Detect which cell encompasses the target text, then output its [x, y] center coordinate. 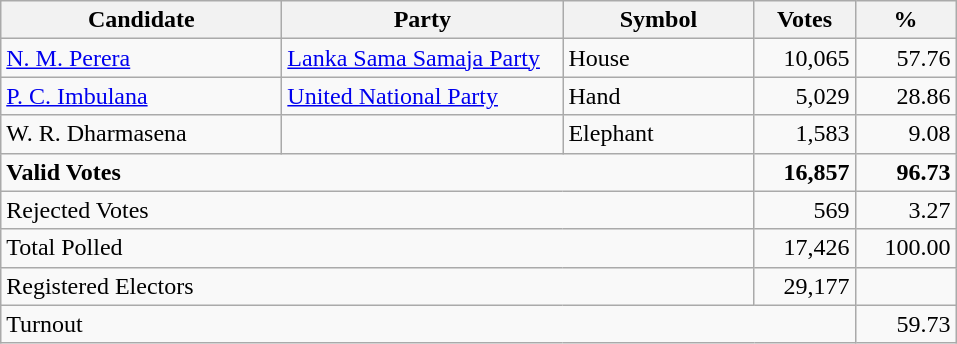
3.27 [906, 210]
Registered Electors [378, 286]
9.08 [906, 134]
17,426 [804, 248]
Party [422, 20]
16,857 [804, 172]
100.00 [906, 248]
N. M. Perera [142, 58]
House [658, 58]
5,029 [804, 96]
Symbol [658, 20]
Votes [804, 20]
W. R. Dharmasena [142, 134]
10,065 [804, 58]
Rejected Votes [378, 210]
Lanka Sama Samaja Party [422, 58]
Valid Votes [378, 172]
Turnout [428, 324]
Elephant [658, 134]
29,177 [804, 286]
United National Party [422, 96]
Hand [658, 96]
Candidate [142, 20]
57.76 [906, 58]
P. C. Imbulana [142, 96]
Total Polled [378, 248]
28.86 [906, 96]
1,583 [804, 134]
59.73 [906, 324]
569 [804, 210]
% [906, 20]
96.73 [906, 172]
